Detect which cell encompasses the target text, then output its [X, Y] center coordinate. 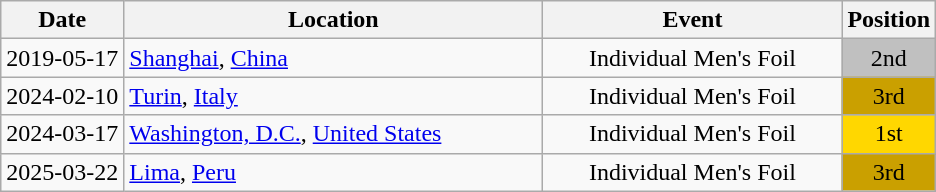
Date [62, 20]
Turin, Italy [334, 96]
1st [889, 134]
2024-03-17 [62, 134]
Location [334, 20]
2nd [889, 58]
2025-03-22 [62, 172]
2024-02-10 [62, 96]
Lima, Peru [334, 172]
Shanghai, China [334, 58]
Event [692, 20]
Washington, D.C., United States [334, 134]
Position [889, 20]
2019-05-17 [62, 58]
